Capture the cell that displays the provided text and extract its (x, y) central coordinate. 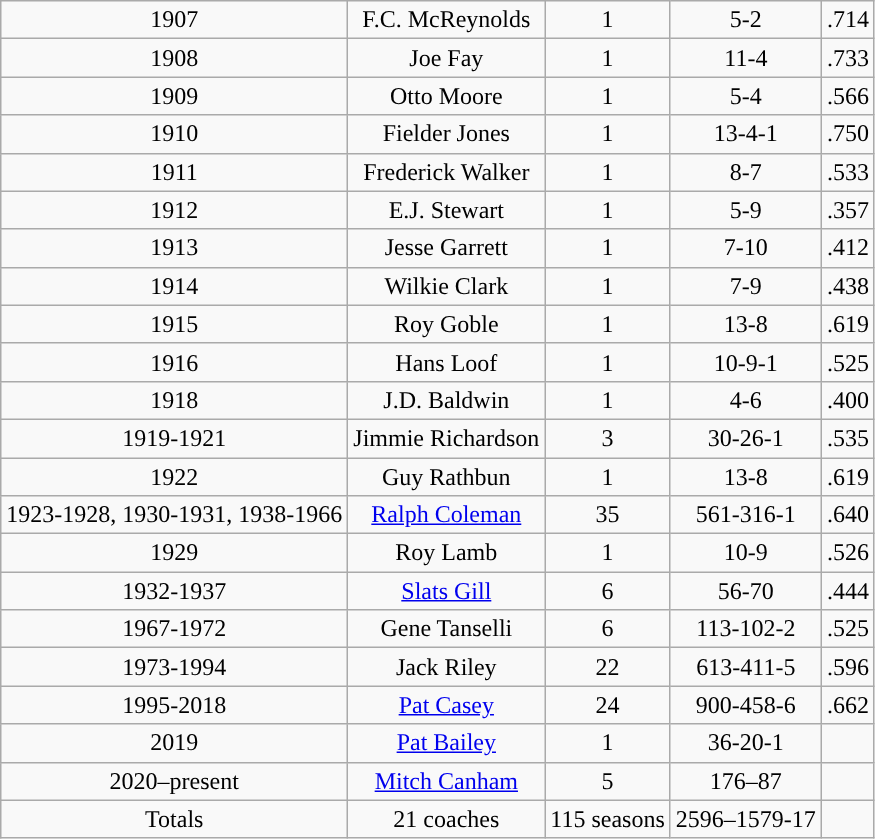
900-458-6 (746, 705)
1919-1921 (174, 438)
.533 (848, 172)
Guy Rathbun (446, 477)
1918 (174, 400)
1929 (174, 553)
.444 (848, 591)
.733 (848, 58)
.526 (848, 553)
Pat Casey (446, 705)
8-7 (746, 172)
Jesse Garrett (446, 248)
Joe Fay (446, 58)
1967-1972 (174, 629)
30-26-1 (746, 438)
10-9-1 (746, 362)
7-9 (746, 286)
Hans Loof (446, 362)
1914 (174, 286)
10-9 (746, 553)
1907 (174, 20)
35 (608, 515)
115 seasons (608, 819)
1932-1937 (174, 591)
5-9 (746, 210)
2020–present (174, 781)
1908 (174, 58)
.750 (848, 134)
.662 (848, 705)
21 coaches (446, 819)
1913 (174, 248)
1973-1994 (174, 667)
1922 (174, 477)
Otto Moore (446, 96)
.535 (848, 438)
Jimmie Richardson (446, 438)
3 (608, 438)
1995-2018 (174, 705)
176–87 (746, 781)
.438 (848, 286)
Wilkie Clark (446, 286)
E.J. Stewart (446, 210)
5-4 (746, 96)
Roy Lamb (446, 553)
113-102-2 (746, 629)
Frederick Walker (446, 172)
613-411-5 (746, 667)
1923-1928, 1930-1931, 1938-1966 (174, 515)
5-2 (746, 20)
Pat Bailey (446, 743)
56-70 (746, 591)
13-4-1 (746, 134)
1909 (174, 96)
.412 (848, 248)
.714 (848, 20)
2596–1579-17 (746, 819)
Fielder Jones (446, 134)
7-10 (746, 248)
1910 (174, 134)
561-316-1 (746, 515)
Slats Gill (446, 591)
J.D. Baldwin (446, 400)
Mitch Canham (446, 781)
Ralph Coleman (446, 515)
2019 (174, 743)
36-20-1 (746, 743)
.400 (848, 400)
1911 (174, 172)
5 (608, 781)
24 (608, 705)
22 (608, 667)
.596 (848, 667)
1916 (174, 362)
.357 (848, 210)
1912 (174, 210)
11-4 (746, 58)
Gene Tanselli (446, 629)
Roy Goble (446, 324)
.566 (848, 96)
.640 (848, 515)
1915 (174, 324)
4-6 (746, 400)
Jack Riley (446, 667)
Totals (174, 819)
F.C. McReynolds (446, 20)
